Detect which cell encompasses the target text, then output its [x, y] center coordinate. 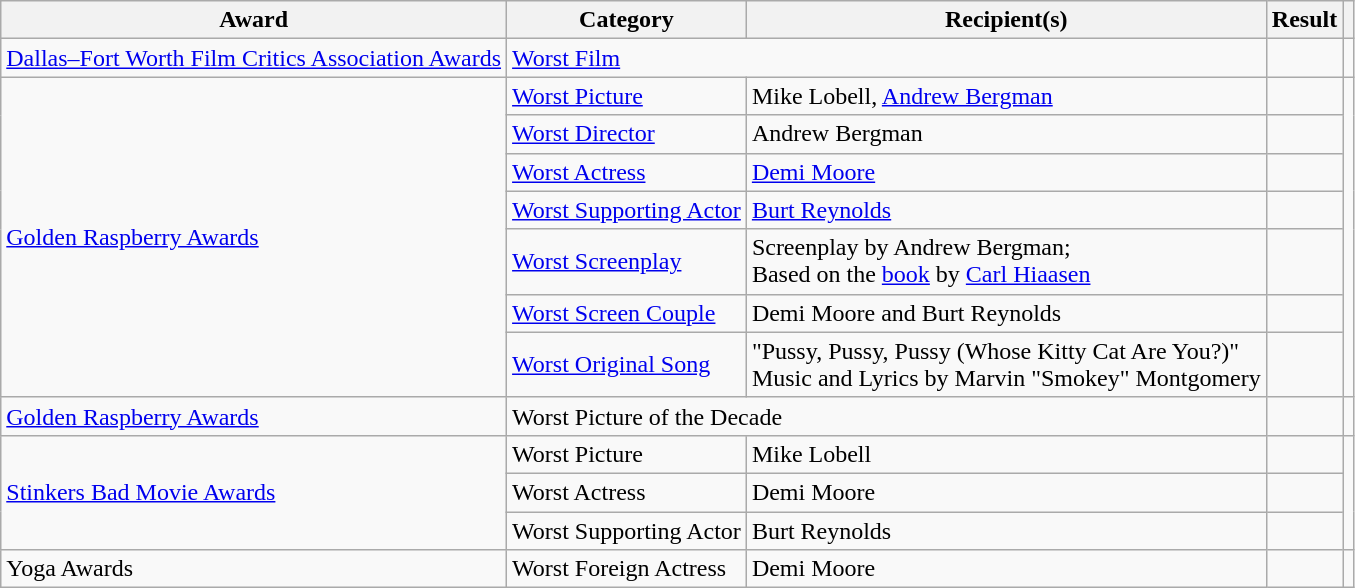
Worst Screen Couple [627, 313]
Stinkers Bad Movie Awards [254, 492]
Worst Screenplay [627, 262]
Worst Director [627, 134]
Worst Foreign Actress [627, 569]
Award [254, 20]
Screenplay by Andrew Bergman; Based on the book by Carl Hiaasen [1006, 262]
Recipient(s) [1006, 20]
Demi Moore and Burt Reynolds [1006, 313]
Yoga Awards [254, 569]
Worst Original Song [627, 364]
Mike Lobell, Andrew Bergman [1006, 96]
Category [627, 20]
Worst Picture of the Decade [887, 416]
"Pussy, Pussy, Pussy (Whose Kitty Cat Are You?)" Music and Lyrics by Marvin "Smokey" Montgomery [1006, 364]
Mike Lobell [1006, 454]
Andrew Bergman [1006, 134]
Dallas–Fort Worth Film Critics Association Awards [254, 58]
Result [1304, 20]
Worst Film [887, 58]
